Detect which cell encompasses the target text, then output its (x, y) center coordinate. 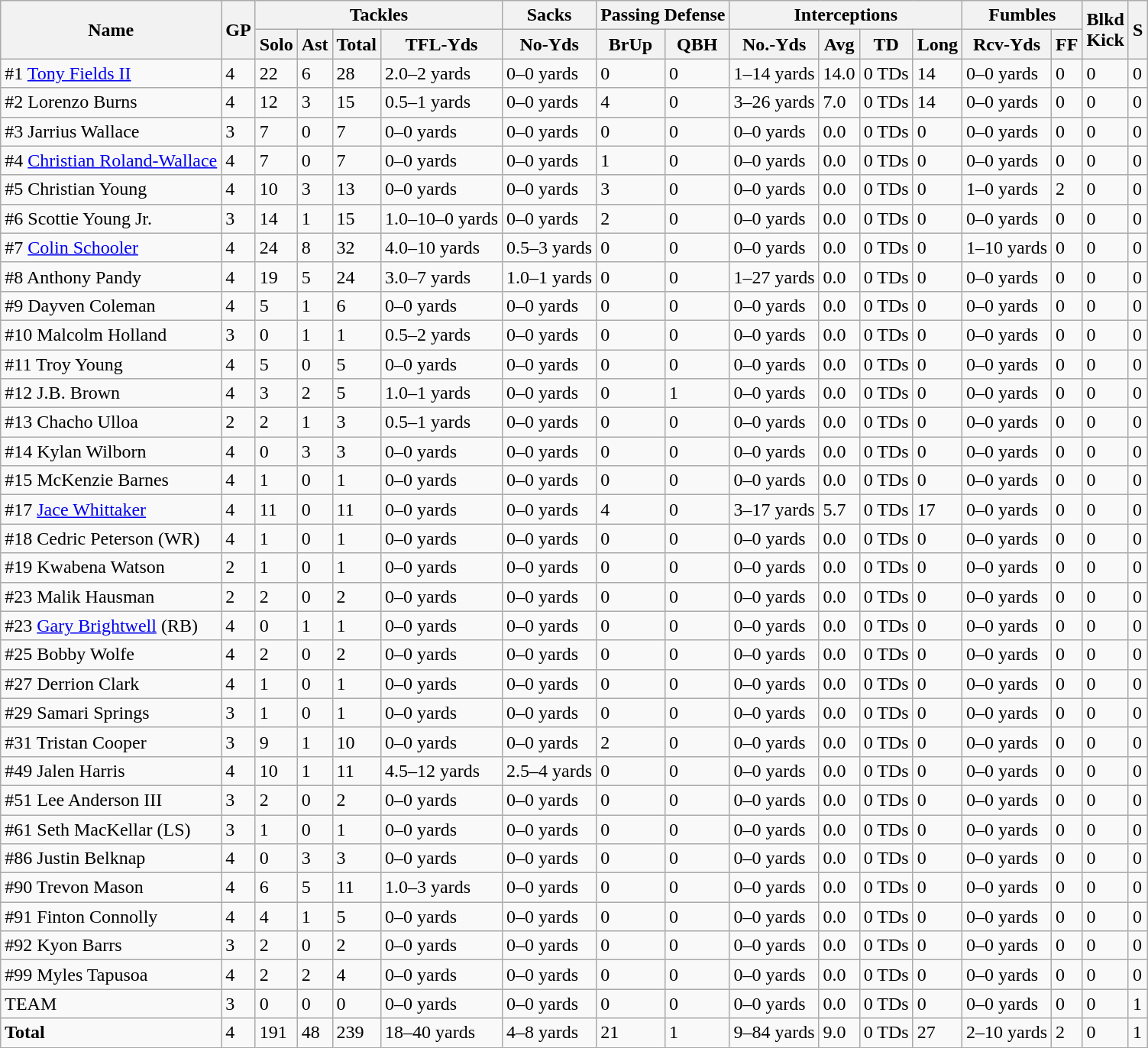
#5 Christian Young (112, 189)
#7 Colin Schooler (112, 247)
#92 Kyon Barrs (112, 946)
1–14 yards (774, 73)
2–10 yards (1007, 1033)
21 (631, 1033)
0.5–3 yards (550, 247)
#18 Cedric Peterson (WR) (112, 539)
3–17 yards (774, 509)
#31 Tristan Cooper (112, 742)
9.0 (839, 1033)
#23 Gary Brightwell (RB) (112, 626)
#27 Derrion Clark (112, 684)
#1 Tony Fields II (112, 73)
Long (937, 44)
4.5–12 yards (441, 771)
BlkdKick (1105, 30)
8 (315, 247)
#14 Kylan Wilborn (112, 451)
#51 Lee Anderson III (112, 800)
#91 Finton Connolly (112, 917)
Rcv-Yds (1007, 44)
1.0–10–0 yards (441, 218)
1.0–3 yards (441, 888)
#8 Anthony Pandy (112, 277)
#29 Samari Springs (112, 713)
#2 Lorenzo Burns (112, 102)
#13 Chacho Ulloa (112, 422)
3.0–7 yards (441, 277)
TFL-Yds (441, 44)
17 (937, 509)
QBH (697, 44)
2.5–4 yards (550, 771)
4–8 yards (550, 1033)
#9 Dayven Coleman (112, 306)
13 (357, 189)
48 (315, 1033)
#3 Jarrius Wallace (112, 131)
No.-Yds (774, 44)
18–40 yards (441, 1033)
#61 Seth MacKellar (LS) (112, 829)
#25 Bobby Wolfe (112, 655)
19 (276, 277)
0.5–2 yards (441, 335)
7.0 (839, 102)
#90 Trevon Mason (112, 888)
22 (276, 73)
#17 Jace Whittaker (112, 509)
3–26 yards (774, 102)
#6 Scottie Young Jr. (112, 218)
Sacks (550, 15)
Interceptions (846, 15)
14.0 (839, 73)
Tackles (379, 15)
TD (886, 44)
S (1137, 30)
#23 Malik Hausman (112, 597)
5.7 (839, 509)
Passing Defense (663, 15)
1–0 yards (1007, 189)
191 (276, 1033)
#19 Kwabena Watson (112, 568)
#86 Justin Belknap (112, 859)
Fumbles (1022, 15)
#49 Jalen Harris (112, 771)
28 (357, 73)
FF (1067, 44)
32 (357, 247)
#11 Troy Young (112, 364)
#4 Christian Roland-Wallace (112, 160)
1–27 yards (774, 277)
#15 McKenzie Barnes (112, 480)
GP (238, 30)
#99 Myles Tapusoa (112, 975)
12 (276, 102)
4.0–10 yards (441, 247)
#10 Malcolm Holland (112, 335)
1–10 yards (1007, 247)
Name (112, 30)
27 (937, 1033)
9–84 yards (774, 1033)
Avg (839, 44)
No-Yds (550, 44)
239 (357, 1033)
2.0–2 yards (441, 73)
#12 J.B. Brown (112, 393)
Ast (315, 44)
BrUp (631, 44)
TEAM (112, 1004)
9 (276, 742)
Solo (276, 44)
